Search for the cell housing the specified text and yield its [X, Y] center coordinate. 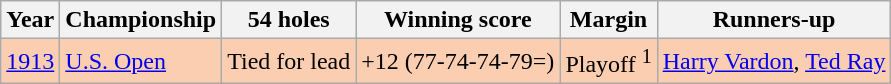
Tied for lead [289, 62]
Runners-up [774, 20]
Margin [608, 20]
1913 [30, 62]
Championship [141, 20]
Playoff 1 [608, 62]
Winning score [458, 20]
+12 (77-74-74-79=) [458, 62]
Harry Vardon, Ted Ray [774, 62]
Year [30, 20]
U.S. Open [141, 62]
54 holes [289, 20]
